Return the [X, Y] coordinate for the center point of the cell that contains the specified text.  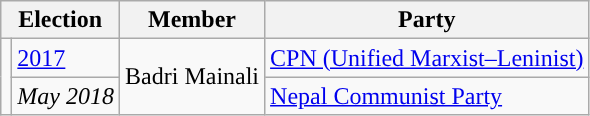
Party [427, 20]
CPN (Unified Marxist–Leninist) [427, 58]
Badri Mainali [192, 77]
Member [192, 20]
Election [60, 20]
May 2018 [66, 96]
2017 [66, 58]
Nepal Communist Party [427, 96]
